Capture the cell that displays the provided text and extract its [x, y] central coordinate. 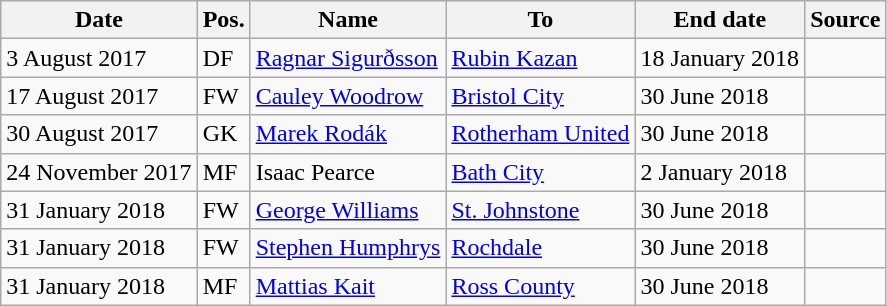
Pos. [224, 20]
Rochdale [540, 248]
18 January 2018 [720, 58]
Ragnar Sigurðsson [348, 58]
Marek Rodák [348, 134]
Date [99, 20]
St. Johnstone [540, 210]
To [540, 20]
GK [224, 134]
Rubin Kazan [540, 58]
Bath City [540, 172]
Mattias Kait [348, 286]
Ross County [540, 286]
24 November 2017 [99, 172]
3 August 2017 [99, 58]
George Williams [348, 210]
DF [224, 58]
Bristol City [540, 96]
Stephen Humphrys [348, 248]
Source [846, 20]
17 August 2017 [99, 96]
Rotherham United [540, 134]
End date [720, 20]
Cauley Woodrow [348, 96]
Isaac Pearce [348, 172]
30 August 2017 [99, 134]
2 January 2018 [720, 172]
Name [348, 20]
